For the text-containing cell, return its midpoint in [X, Y] coordinate format. 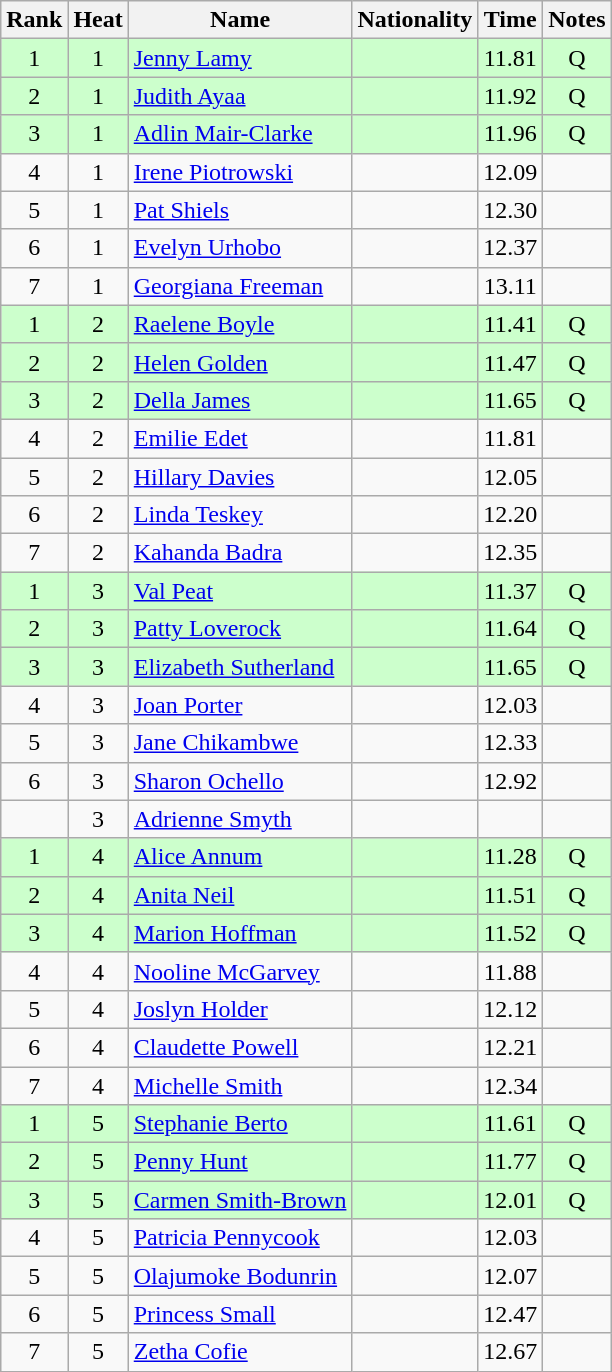
12.20 [510, 515]
Olajumoke Bodunrin [240, 1276]
Kahanda Badra [240, 553]
12.30 [510, 210]
11.41 [510, 324]
11.51 [510, 895]
Michelle Smith [240, 1085]
12.05 [510, 477]
Joslyn Holder [240, 1009]
Adrienne Smyth [240, 819]
Notes [577, 20]
11.28 [510, 857]
Della James [240, 400]
11.88 [510, 971]
Penny Hunt [240, 1162]
Nooline McGarvey [240, 971]
11.64 [510, 629]
12.33 [510, 743]
Princess Small [240, 1314]
12.47 [510, 1314]
12.92 [510, 781]
Jenny Lamy [240, 58]
11.96 [510, 134]
Irene Piotrowski [240, 172]
12.21 [510, 1047]
Sharon Ochello [240, 781]
Linda Teskey [240, 515]
Anita Neil [240, 895]
Patricia Pennycook [240, 1238]
Evelyn Urhobo [240, 248]
13.11 [510, 286]
12.34 [510, 1085]
Heat [98, 20]
Nationality [415, 20]
12.01 [510, 1200]
Georgiana Freeman [240, 286]
Zetha Cofie [240, 1352]
11.37 [510, 591]
11.61 [510, 1124]
11.47 [510, 362]
Jane Chikambwe [240, 743]
Rank [34, 20]
12.67 [510, 1352]
Marion Hoffman [240, 933]
Adlin Mair-Clarke [240, 134]
12.35 [510, 553]
Stephanie Berto [240, 1124]
Name [240, 20]
Val Peat [240, 591]
11.52 [510, 933]
Claudette Powell [240, 1047]
Time [510, 20]
Helen Golden [240, 362]
Pat Shiels [240, 210]
11.77 [510, 1162]
12.37 [510, 248]
Emilie Edet [240, 438]
12.12 [510, 1009]
Elizabeth Sutherland [240, 667]
Joan Porter [240, 705]
Carmen Smith-Brown [240, 1200]
Raelene Boyle [240, 324]
Alice Annum [240, 857]
Judith Ayaa [240, 96]
Patty Loverock [240, 629]
Hillary Davies [240, 477]
12.07 [510, 1276]
11.92 [510, 96]
12.09 [510, 172]
